Identify which cell holds the provided text, then report its [x, y] central coordinate. 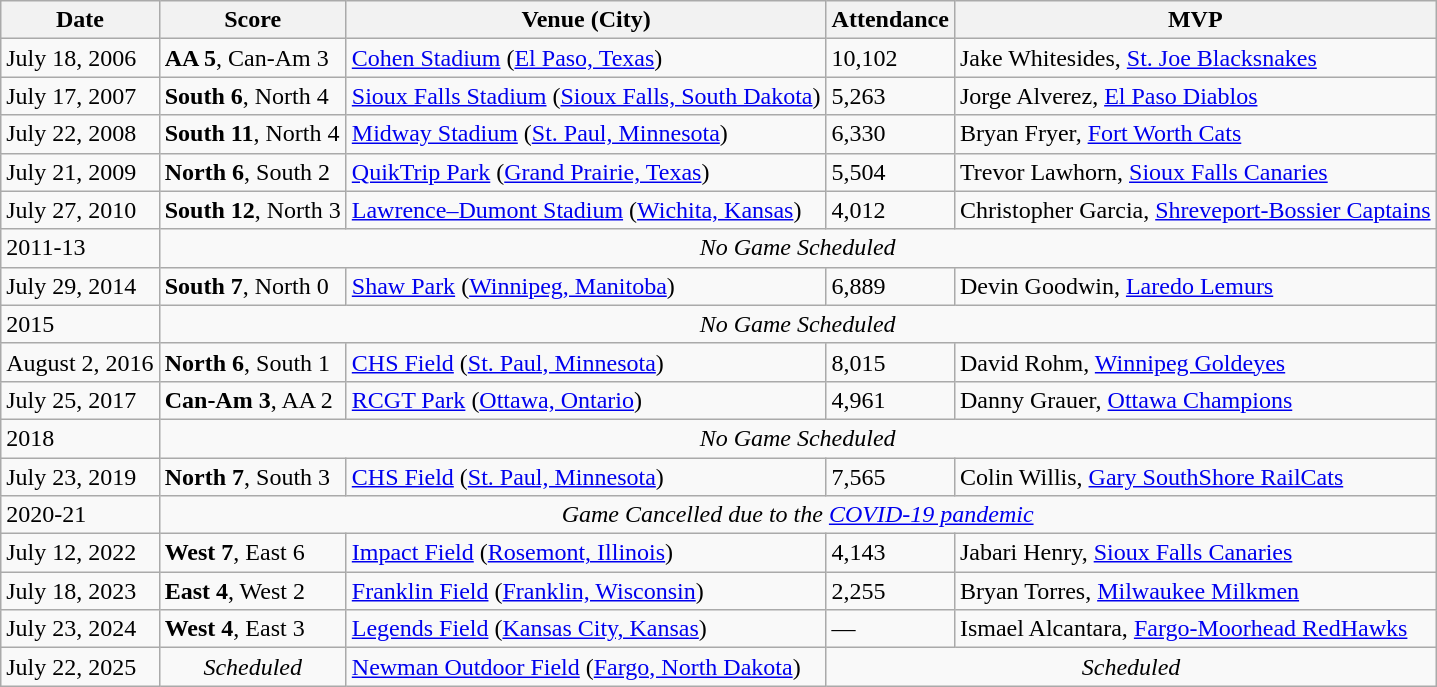
7,565 [890, 477]
4,012 [890, 210]
July 25, 2017 [80, 400]
QuikTrip Park (Grand Prairie, Texas) [586, 172]
West 7, East 6 [252, 553]
4,143 [890, 553]
July 23, 2024 [80, 629]
David Rohm, Winnipeg Goldeyes [1195, 362]
Ismael Alcantara, Fargo-Moorhead RedHawks [1195, 629]
South 6, North 4 [252, 96]
MVP [1195, 20]
South 12, North 3 [252, 210]
Bryan Fryer, Fort Worth Cats [1195, 134]
July 12, 2022 [80, 553]
Attendance [890, 20]
4,961 [890, 400]
July 22, 2008 [80, 134]
RCGT Park (Ottawa, Ontario) [586, 400]
5,263 [890, 96]
Impact Field (Rosemont, Illinois) [586, 553]
July 29, 2014 [80, 286]
Bryan Torres, Milwaukee Milkmen [1195, 591]
July 18, 2023 [80, 591]
Newman Outdoor Field (Fargo, North Dakota) [586, 667]
Midway Stadium (St. Paul, Minnesota) [586, 134]
2018 [80, 438]
Devin Goodwin, Laredo Lemurs [1195, 286]
North 6, South 2 [252, 172]
West 4, East 3 [252, 629]
July 21, 2009 [80, 172]
— [890, 629]
5,504 [890, 172]
2,255 [890, 591]
8,015 [890, 362]
North 7, South 3 [252, 477]
Legends Field (Kansas City, Kansas) [586, 629]
Christopher Garcia, Shreveport-Bossier Captains [1195, 210]
Lawrence–Dumont Stadium (Wichita, Kansas) [586, 210]
Shaw Park (Winnipeg, Manitoba) [586, 286]
Jake Whitesides, St. Joe Blacksnakes [1195, 58]
6,889 [890, 286]
Game Cancelled due to the COVID-19 pandemic [798, 515]
Date [80, 20]
August 2, 2016 [80, 362]
Danny Grauer, Ottawa Champions [1195, 400]
2020-21 [80, 515]
East 4, West 2 [252, 591]
South 11, North 4 [252, 134]
AA 5, Can-Am 3 [252, 58]
July 23, 2019 [80, 477]
July 22, 2025 [80, 667]
July 18, 2006 [80, 58]
Venue (City) [586, 20]
2011-13 [80, 248]
Colin Willis, Gary SouthShore RailCats [1195, 477]
2015 [80, 324]
July 27, 2010 [80, 210]
Jorge Alverez, El Paso Diablos [1195, 96]
Trevor Lawhorn, Sioux Falls Canaries [1195, 172]
July 17, 2007 [80, 96]
10,102 [890, 58]
Score [252, 20]
Jabari Henry, Sioux Falls Canaries [1195, 553]
Can-Am 3, AA 2 [252, 400]
Cohen Stadium (El Paso, Texas) [586, 58]
Franklin Field (Franklin, Wisconsin) [586, 591]
Sioux Falls Stadium (Sioux Falls, South Dakota) [586, 96]
6,330 [890, 134]
South 7, North 0 [252, 286]
North 6, South 1 [252, 362]
